Pinpoint the cell where the given text exists, returning its [x, y] midpoint coordinate. 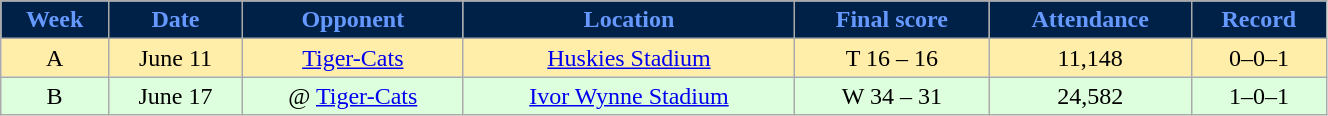
Final score [892, 20]
Date [175, 20]
June 11 [175, 58]
1–0–1 [1258, 96]
Location [629, 20]
0–0–1 [1258, 58]
Huskies Stadium [629, 58]
T 16 – 16 [892, 58]
B [55, 96]
Attendance [1090, 20]
Ivor Wynne Stadium [629, 96]
A [55, 58]
Week [55, 20]
Record [1258, 20]
24,582 [1090, 96]
@ Tiger-Cats [352, 96]
Opponent [352, 20]
June 17 [175, 96]
11,148 [1090, 58]
W 34 – 31 [892, 96]
Tiger-Cats [352, 58]
